From the cell containing the given text, extract its center point as [X, Y] coordinate. 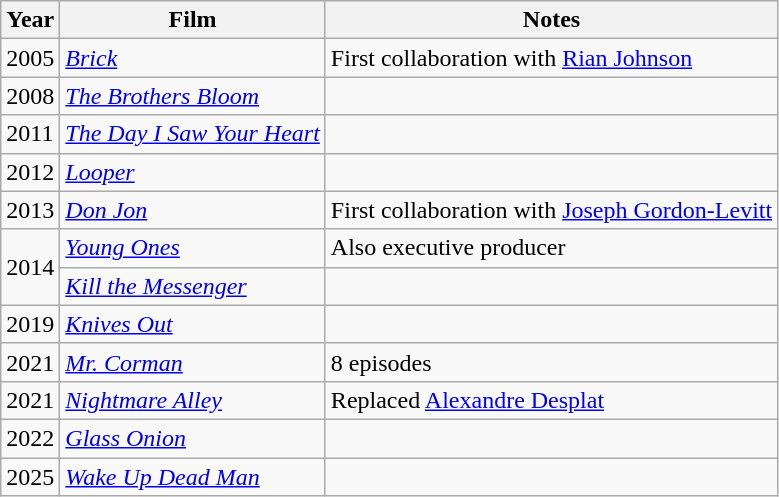
2022 [30, 438]
2005 [30, 58]
Glass Onion [193, 438]
Year [30, 20]
Looper [193, 172]
2012 [30, 172]
2013 [30, 210]
The Brothers Bloom [193, 96]
Nightmare Alley [193, 400]
Don Jon [193, 210]
2019 [30, 324]
Young Ones [193, 248]
First collaboration with Joseph Gordon-Levitt [551, 210]
Kill the Messenger [193, 286]
2025 [30, 477]
Film [193, 20]
Also executive producer [551, 248]
2014 [30, 267]
2011 [30, 134]
8 episodes [551, 362]
Wake Up Dead Man [193, 477]
Brick [193, 58]
Knives Out [193, 324]
Replaced Alexandre Desplat [551, 400]
The Day I Saw Your Heart [193, 134]
Mr. Corman [193, 362]
2008 [30, 96]
Notes [551, 20]
First collaboration with Rian Johnson [551, 58]
